Pinpoint the cell where the given text exists, returning its (X, Y) midpoint coordinate. 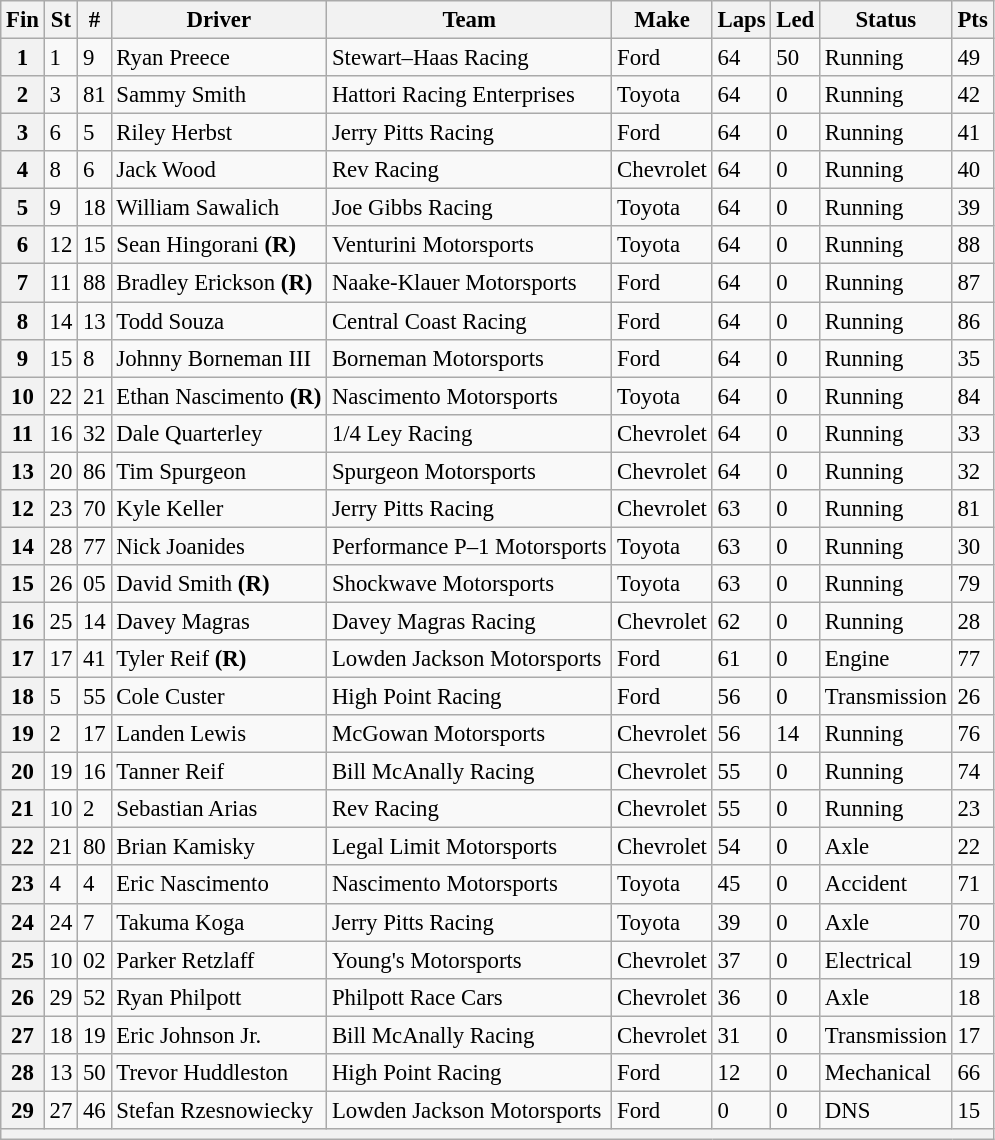
Parker Retzlaff (219, 960)
Eric Nascimento (219, 885)
Todd Souza (219, 321)
Stefan Rzesnowiecky (219, 1110)
St (60, 20)
Sean Hingorani (R) (219, 245)
Hattori Racing Enterprises (470, 95)
Borneman Motorsports (470, 358)
Trevor Huddleston (219, 1073)
84 (972, 396)
Make (662, 20)
Team (470, 20)
David Smith (R) (219, 584)
80 (94, 847)
1/4 Ley Racing (470, 433)
Stewart–Haas Racing (470, 58)
Central Coast Racing (470, 321)
52 (94, 997)
Mechanical (886, 1073)
Venturini Motorsports (470, 245)
42 (972, 95)
Brian Kamisky (219, 847)
Status (886, 20)
Bradley Erickson (R) (219, 283)
Riley Herbst (219, 133)
Performance P–1 Motorsports (470, 546)
87 (972, 283)
DNS (886, 1110)
Dale Quarterley (219, 433)
Led (796, 20)
Tanner Reif (219, 772)
31 (742, 1035)
Johnny Borneman III (219, 358)
Davey Magras Racing (470, 621)
Ethan Nascimento (R) (219, 396)
Spurgeon Motorsports (470, 471)
33 (972, 433)
40 (972, 170)
Davey Magras (219, 621)
Fin (23, 20)
61 (742, 659)
Pts (972, 20)
Landen Lewis (219, 734)
76 (972, 734)
Ryan Preece (219, 58)
Nick Joanides (219, 546)
Philpott Race Cars (470, 997)
Joe Gibbs Racing (470, 208)
William Sawalich (219, 208)
71 (972, 885)
Sammy Smith (219, 95)
79 (972, 584)
Kyle Keller (219, 509)
# (94, 20)
Cole Custer (219, 697)
Shockwave Motorsports (470, 584)
46 (94, 1110)
McGowan Motorsports (470, 734)
Naake-Klauer Motorsports (470, 283)
49 (972, 58)
Ryan Philpott (219, 997)
Young's Motorsports (470, 960)
54 (742, 847)
Engine (886, 659)
Jack Wood (219, 170)
74 (972, 772)
62 (742, 621)
35 (972, 358)
Accident (886, 885)
Electrical (886, 960)
Eric Johnson Jr. (219, 1035)
05 (94, 584)
36 (742, 997)
Legal Limit Motorsports (470, 847)
Tyler Reif (R) (219, 659)
66 (972, 1073)
Laps (742, 20)
45 (742, 885)
Tim Spurgeon (219, 471)
Driver (219, 20)
37 (742, 960)
30 (972, 546)
Takuma Koga (219, 922)
Sebastian Arias (219, 809)
02 (94, 960)
